Search for the cell housing the specified text and yield its (x, y) center coordinate. 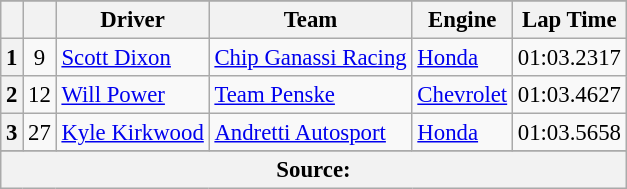
Chip Ganassi Racing (310, 58)
2 (12, 95)
Source: (314, 170)
Will Power (132, 95)
01:03.2317 (569, 58)
Andretti Autosport (310, 133)
Lap Time (569, 20)
9 (40, 58)
3 (12, 133)
Engine (462, 20)
Kyle Kirkwood (132, 133)
Team Penske (310, 95)
Driver (132, 20)
27 (40, 133)
Team (310, 20)
Chevrolet (462, 95)
01:03.5658 (569, 133)
01:03.4627 (569, 95)
Scott Dixon (132, 58)
1 (12, 58)
12 (40, 95)
